Pinpoint the cell where the given text exists, returning its (x, y) midpoint coordinate. 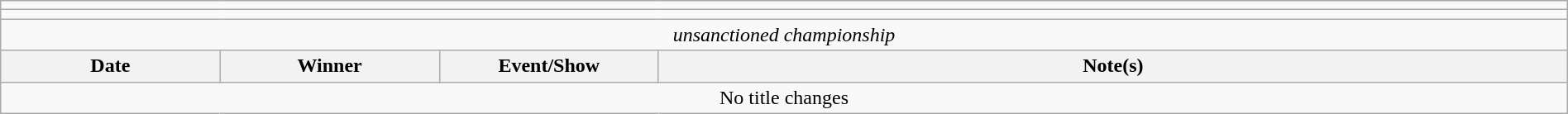
Winner (329, 66)
Date (111, 66)
No title changes (784, 97)
Event/Show (549, 66)
unsanctioned championship (784, 35)
Note(s) (1113, 66)
